Capture the cell that displays the provided text and extract its (X, Y) central coordinate. 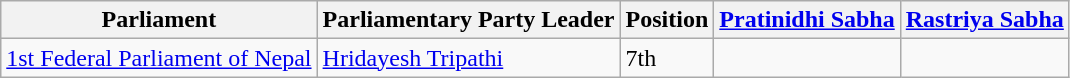
Position (667, 20)
1st Federal Parliament of Nepal (159, 58)
7th (667, 58)
Hridayesh Tripathi (468, 58)
Parliament (159, 20)
Pratinidhi Sabha (807, 20)
Rastriya Sabha (984, 20)
Parliamentary Party Leader (468, 20)
